Return [x, y] of the center of cell containing provided text 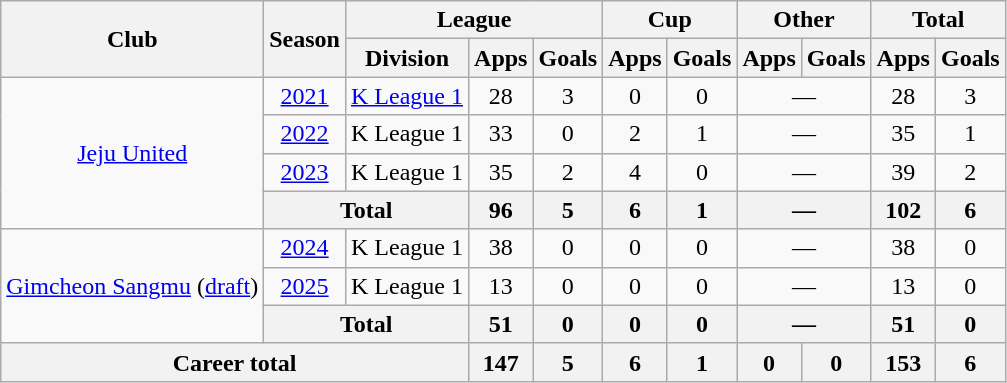
Career total [235, 362]
2023 [305, 172]
Jeju United [132, 153]
League [474, 20]
Gimcheon Sangmu (draft) [132, 286]
Other [804, 20]
2025 [305, 286]
96 [501, 210]
2022 [305, 134]
Season [305, 39]
Cup [670, 20]
39 [903, 172]
2024 [305, 248]
Club [132, 39]
153 [903, 362]
33 [501, 134]
2021 [305, 96]
102 [903, 210]
Division [406, 58]
4 [635, 172]
147 [501, 362]
